Determine the (x, y) coordinate at the center of the cell enclosing the given text.  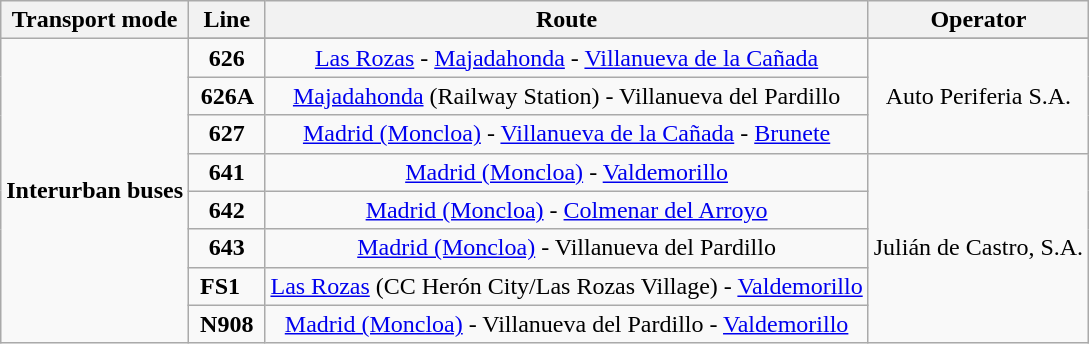
627 (227, 134)
626A (227, 96)
Interurban buses (95, 191)
FS1 (227, 286)
N908 (227, 324)
Auto Periferia S.A. (978, 96)
Madrid (Moncloa) - Villanueva de la Cañada - Brunete (566, 134)
Operator (978, 20)
Julián de Castro, S.A. (978, 248)
Route (566, 20)
Majadahonda (Railway Station) - Villanueva del Pardillo (566, 96)
Las Rozas (CC Herón City/Las Rozas Village) - Valdemorillo (566, 286)
642 (227, 210)
641 (227, 172)
Transport mode (95, 20)
626 (227, 58)
643 (227, 248)
Las Rozas - Majadahonda - Villanueva de la Cañada (566, 58)
Line (227, 20)
Madrid (Moncloa) - Villanueva del Pardillo - Valdemorillo (566, 324)
Madrid (Moncloa) - Valdemorillo (566, 172)
Madrid (Moncloa) - Colmenar del Arroyo (566, 210)
Madrid (Moncloa) - Villanueva del Pardillo (566, 248)
